Determine the [X, Y] coordinate at the center of the cell enclosing the given text.  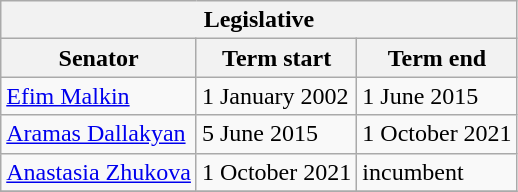
Term end [437, 58]
5 June 2015 [276, 134]
1 January 2002 [276, 96]
Term start [276, 58]
Anastasia Zhukova [99, 172]
Senator [99, 58]
incumbent [437, 172]
Efim Malkin [99, 96]
1 June 2015 [437, 96]
Aramas Dallakyan [99, 134]
Legislative [259, 20]
